Return [x, y] of the center of cell containing provided text 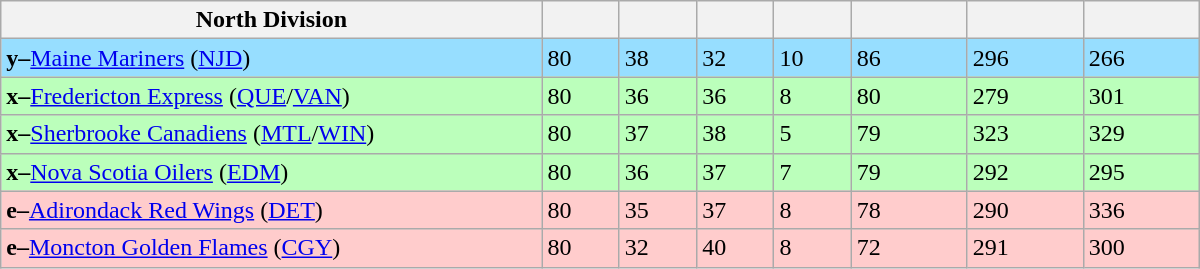
296 [1025, 58]
x–Fredericton Express (QUE/VAN) [272, 96]
323 [1025, 134]
279 [1025, 96]
300 [1141, 248]
35 [658, 210]
266 [1141, 58]
x–Nova Scotia Oilers (EDM) [272, 172]
x–Sherbrooke Canadiens (MTL/WIN) [272, 134]
10 [812, 58]
329 [1141, 134]
86 [909, 58]
301 [1141, 96]
78 [909, 210]
72 [909, 248]
5 [812, 134]
y–Maine Mariners (NJD) [272, 58]
290 [1025, 210]
295 [1141, 172]
7 [812, 172]
336 [1141, 210]
North Division [272, 20]
40 [736, 248]
e–Adirondack Red Wings (DET) [272, 210]
291 [1025, 248]
e–Moncton Golden Flames (CGY) [272, 248]
292 [1025, 172]
